Pinpoint the cell where the given text exists, returning its [X, Y] midpoint coordinate. 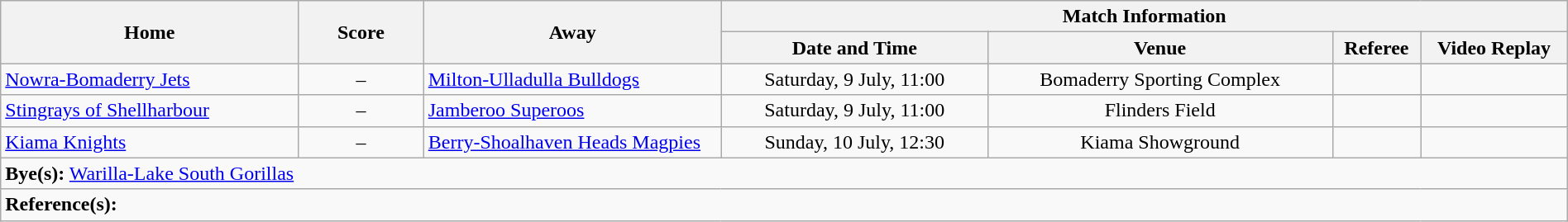
Referee [1376, 48]
Sunday, 10 July, 12:30 [854, 142]
Kiama Showground [1159, 142]
Flinders Field [1159, 111]
Berry-Shoalhaven Heads Magpies [572, 142]
Bomaderry Sporting Complex [1159, 79]
Jamberoo Superoos [572, 111]
Home [150, 32]
Kiama Knights [150, 142]
Bye(s): Warilla-Lake South Gorillas [784, 173]
Venue [1159, 48]
Away [572, 32]
Stingrays of Shellharbour [150, 111]
Score [361, 32]
Video Replay [1494, 48]
Milton-Ulladulla Bulldogs [572, 79]
Date and Time [854, 48]
Match Information [1145, 17]
Nowra-Bomaderry Jets [150, 79]
Reference(s): [784, 205]
